From the cell containing the given text, extract its center point as [x, y] coordinate. 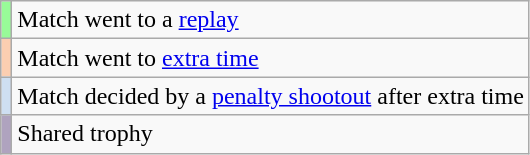
Shared trophy [271, 134]
Match went to a replay [271, 20]
Match went to extra time [271, 58]
Match decided by a penalty shootout after extra time [271, 96]
